Find where the given text appears and provide that cell's center as (x, y) coordinate. 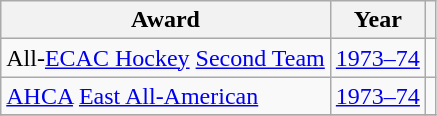
Year (378, 20)
Award (166, 20)
AHCA East All-American (166, 96)
All-ECAC Hockey Second Team (166, 58)
